Detect which cell encompasses the target text, then output its [x, y] center coordinate. 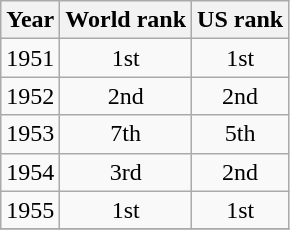
1951 [30, 58]
Year [30, 20]
7th [126, 134]
US rank [240, 20]
3rd [126, 172]
1952 [30, 96]
1955 [30, 210]
1953 [30, 134]
5th [240, 134]
World rank [126, 20]
1954 [30, 172]
